Return [x, y] of the center of cell containing provided text 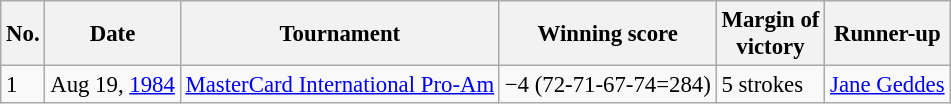
Runner-up [888, 34]
5 strokes [770, 85]
Aug 19, 1984 [112, 85]
MasterCard International Pro-Am [340, 85]
Margin ofvictory [770, 34]
Jane Geddes [888, 85]
−4 (72-71-67-74=284) [608, 85]
1 [23, 85]
Tournament [340, 34]
Winning score [608, 34]
No. [23, 34]
Date [112, 34]
